Extract the [x, y] coordinate from the center of the cell holding the provided text.  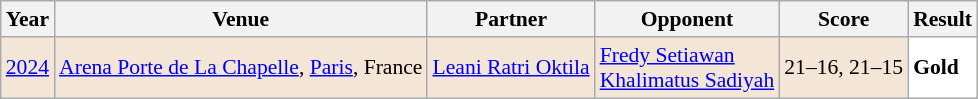
Year [28, 19]
Fredy Setiawan Khalimatus Sadiyah [688, 68]
Result [942, 19]
Arena Porte de La Chapelle, Paris, France [240, 68]
2024 [28, 68]
Venue [240, 19]
Leani Ratri Oktila [510, 68]
21–16, 21–15 [844, 68]
Partner [510, 19]
Score [844, 19]
Opponent [688, 19]
Gold [942, 68]
